Search for the cell housing the specified text and yield its (x, y) center coordinate. 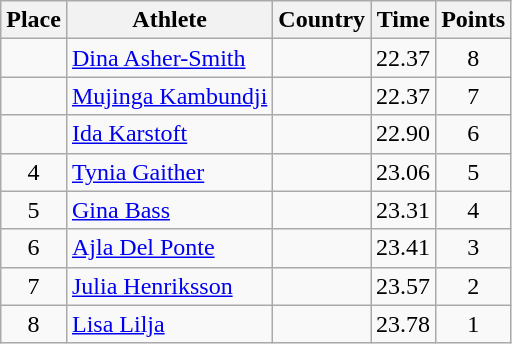
23.06 (404, 172)
23.78 (404, 324)
Mujinga Kambundji (169, 96)
3 (474, 248)
1 (474, 324)
Athlete (169, 20)
Time (404, 20)
Gina Bass (169, 210)
Country (322, 20)
2 (474, 286)
23.57 (404, 286)
23.41 (404, 248)
Tynia Gaither (169, 172)
Place (34, 20)
Julia Henriksson (169, 286)
Lisa Lilja (169, 324)
Points (474, 20)
Dina Asher-Smith (169, 58)
Ajla Del Ponte (169, 248)
Ida Karstoft (169, 134)
23.31 (404, 210)
22.90 (404, 134)
